Detect which cell encompasses the target text, then output its (X, Y) center coordinate. 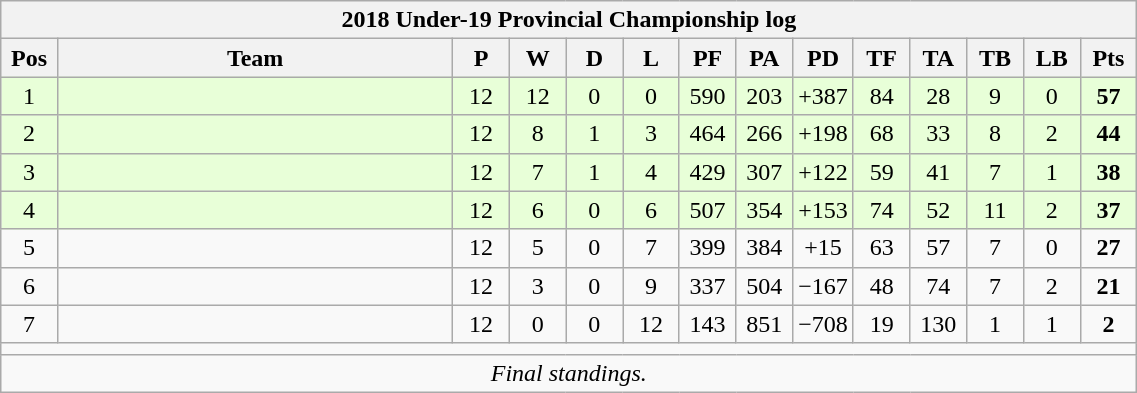
37 (1108, 210)
11 (996, 210)
Pts (1108, 58)
429 (708, 172)
W (538, 58)
28 (938, 96)
307 (764, 172)
143 (708, 324)
LB (1052, 58)
266 (764, 134)
+122 (824, 172)
Pos (30, 58)
399 (708, 248)
+153 (824, 210)
+198 (824, 134)
D (594, 58)
PD (824, 58)
−167 (824, 286)
33 (938, 134)
Final standings. (569, 373)
52 (938, 210)
27 (1108, 248)
Team (254, 58)
84 (882, 96)
PF (708, 58)
PA (764, 58)
TF (882, 58)
590 (708, 96)
19 (882, 324)
203 (764, 96)
+387 (824, 96)
48 (882, 286)
TA (938, 58)
68 (882, 134)
2018 Under-19 Provincial Championship log (569, 20)
63 (882, 248)
851 (764, 324)
59 (882, 172)
464 (708, 134)
354 (764, 210)
507 (708, 210)
−708 (824, 324)
TB (996, 58)
130 (938, 324)
384 (764, 248)
38 (1108, 172)
337 (708, 286)
504 (764, 286)
21 (1108, 286)
41 (938, 172)
44 (1108, 134)
L (652, 58)
P (482, 58)
+15 (824, 248)
